Detect which cell encompasses the target text, then output its [X, Y] center coordinate. 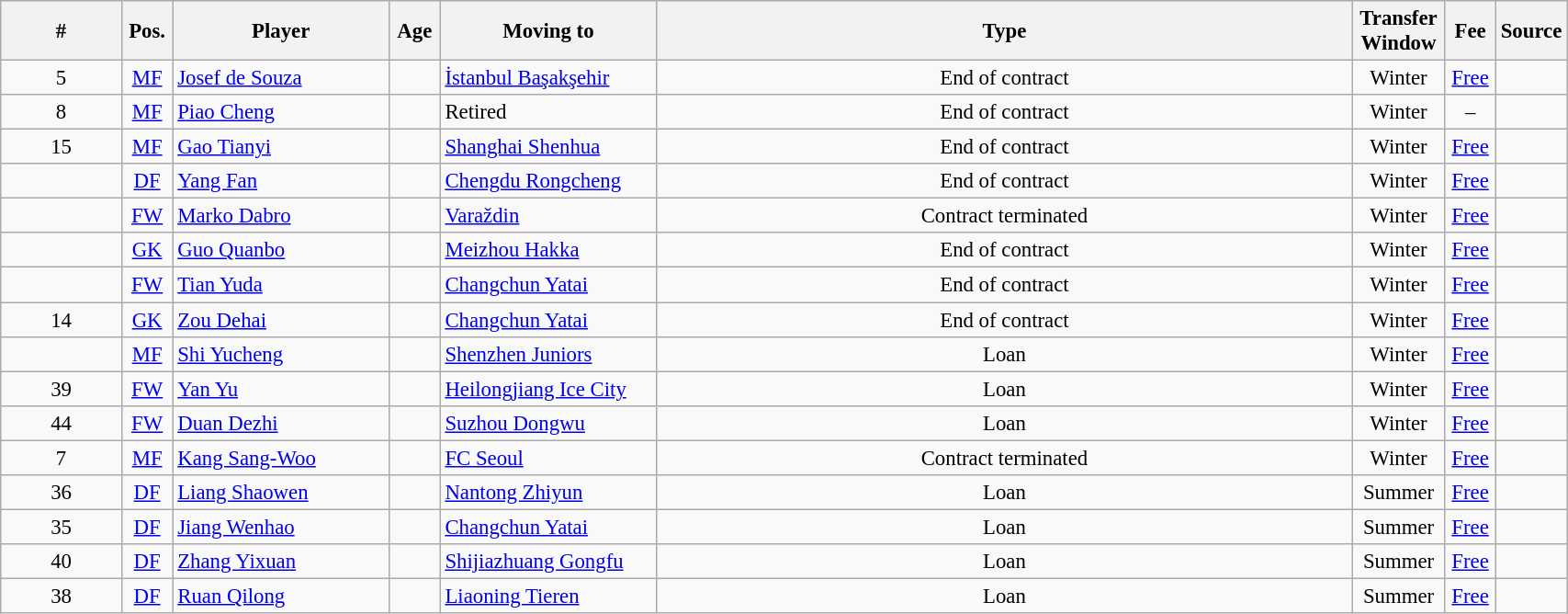
Guo Quanbo [281, 251]
Pos. [147, 31]
Zhang Yixuan [281, 562]
Shenzhen Juniors [548, 354]
Age [414, 31]
39 [62, 389]
Suzhou Dongwu [548, 423]
Zou Dehai [281, 320]
İstanbul Başakşehir [548, 78]
Shijiazhuang Gongfu [548, 562]
Yang Fan [281, 181]
Heilongjiang Ice City [548, 389]
Meizhou Hakka [548, 251]
Tian Yuda [281, 285]
Type [1005, 31]
Shanghai Shenhua [548, 147]
Player [281, 31]
8 [62, 112]
15 [62, 147]
7 [62, 458]
Retired [548, 112]
14 [62, 320]
Josef de Souza [281, 78]
Moving to [548, 31]
5 [62, 78]
– [1471, 112]
# [62, 31]
Kang Sang-Woo [281, 458]
40 [62, 562]
Piao Cheng [281, 112]
Transfer Window [1398, 31]
38 [62, 596]
35 [62, 527]
Source [1530, 31]
Jiang Wenhao [281, 527]
Gao Tianyi [281, 147]
Liaoning Tieren [548, 596]
44 [62, 423]
Ruan Qilong [281, 596]
Fee [1471, 31]
Yan Yu [281, 389]
Liang Shaowen [281, 493]
Nantong Zhiyun [548, 493]
Chengdu Rongcheng [548, 181]
Varaždin [548, 216]
Marko Dabro [281, 216]
Shi Yucheng [281, 354]
FC Seoul [548, 458]
Duan Dezhi [281, 423]
36 [62, 493]
